Pinpoint the cell where the given text exists, returning its [x, y] midpoint coordinate. 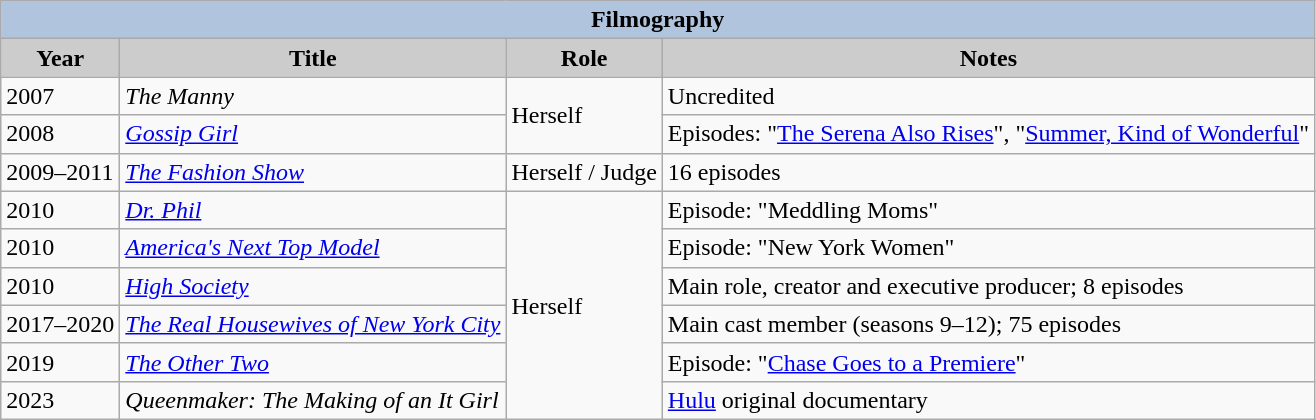
2023 [60, 400]
Main cast member (seasons 9–12); 75 episodes [988, 324]
The Manny [313, 96]
High Society [313, 286]
Episode: "Meddling Moms" [988, 210]
The Real Housewives of New York City [313, 324]
2019 [60, 362]
2017–2020 [60, 324]
Year [60, 58]
Dr. Phil [313, 210]
Main role, creator and executive producer; 8 episodes [988, 286]
Gossip Girl [313, 134]
Episode: "Chase Goes to a Premiere" [988, 362]
America's Next Top Model [313, 248]
Hulu original documentary [988, 400]
Filmography [658, 20]
2007 [60, 96]
Role [584, 58]
Herself / Judge [584, 172]
2008 [60, 134]
2009–2011 [60, 172]
Episode: "New York Women" [988, 248]
16 episodes [988, 172]
The Other Two [313, 362]
Title [313, 58]
Queenmaker: The Making of an It Girl [313, 400]
Notes [988, 58]
Uncredited [988, 96]
The Fashion Show [313, 172]
Episodes: "The Serena Also Rises", "Summer, Kind of Wonderful" [988, 134]
